Identify which cell holds the provided text, then report its [X, Y] central coordinate. 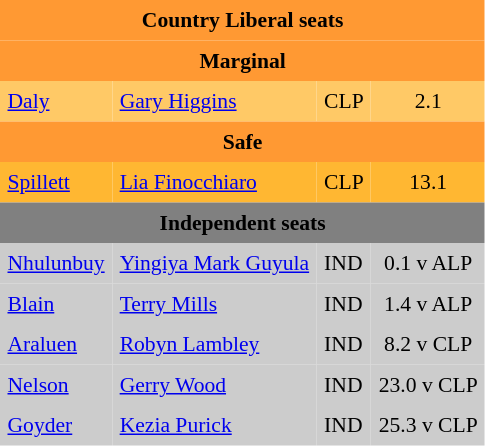
2.1 [428, 101]
Yingiya Mark Guyula [214, 263]
Gerry Wood [214, 384]
Marginal [242, 60]
8.2 v CLP [428, 344]
Safe [242, 142]
13.1 [428, 182]
Robyn Lambley [214, 344]
0.1 v ALP [428, 263]
Country Liberal seats [242, 20]
Terry Mills [214, 304]
25.3 v CLP [428, 425]
Spillett [56, 182]
Independent seats [242, 222]
Lia Finocchiaro [214, 182]
Daly [56, 101]
1.4 v ALP [428, 304]
Nelson [56, 384]
Blain [56, 304]
Araluen [56, 344]
Goyder [56, 425]
Kezia Purick [214, 425]
Gary Higgins [214, 101]
Nhulunbuy [56, 263]
23.0 v CLP [428, 384]
